Capture the cell that displays the provided text and extract its (x, y) central coordinate. 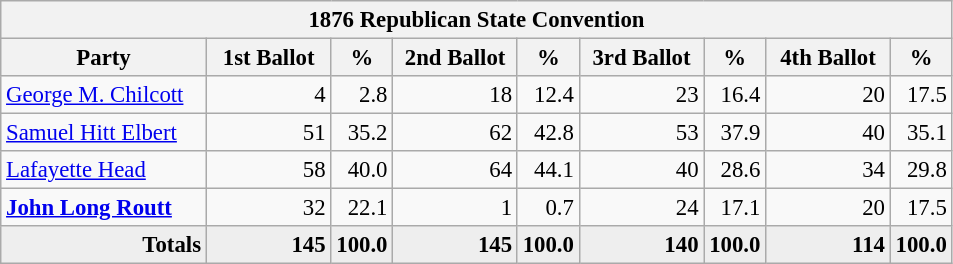
58 (268, 170)
62 (456, 133)
4 (268, 95)
John Long Routt (104, 208)
35.2 (362, 133)
23 (642, 95)
Samuel Hitt Elbert (104, 133)
1st Ballot (268, 58)
1 (456, 208)
18 (456, 95)
16.4 (735, 95)
22.1 (362, 208)
34 (828, 170)
42.8 (548, 133)
40.0 (362, 170)
53 (642, 133)
64 (456, 170)
George M. Chilcott (104, 95)
140 (642, 245)
28.6 (735, 170)
29.8 (921, 170)
Lafayette Head (104, 170)
35.1 (921, 133)
0.7 (548, 208)
4th Ballot (828, 58)
2nd Ballot (456, 58)
12.4 (548, 95)
Totals (104, 245)
51 (268, 133)
32 (268, 208)
1876 Republican State Convention (476, 20)
37.9 (735, 133)
3rd Ballot (642, 58)
24 (642, 208)
44.1 (548, 170)
114 (828, 245)
17.1 (735, 208)
2.8 (362, 95)
Party (104, 58)
